Determine the (X, Y) coordinate at the center of the cell enclosing the given text.  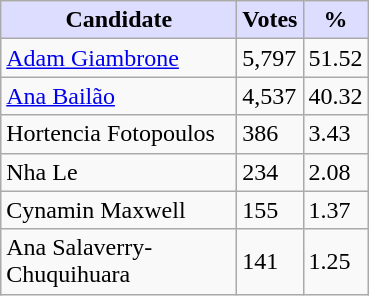
Candidate (119, 20)
Hortencia Fotopoulos (119, 134)
4,537 (270, 96)
Votes (270, 20)
% (336, 20)
Nha Le (119, 172)
155 (270, 210)
141 (270, 262)
Cynamin Maxwell (119, 210)
234 (270, 172)
1.25 (336, 262)
Adam Giambrone (119, 58)
Ana Bailão (119, 96)
Ana Salaverry-Chuquihuara (119, 262)
5,797 (270, 58)
2.08 (336, 172)
386 (270, 134)
3.43 (336, 134)
1.37 (336, 210)
40.32 (336, 96)
51.52 (336, 58)
